Scan for the cell matching the given text and deliver its (X, Y) coordinate at center. 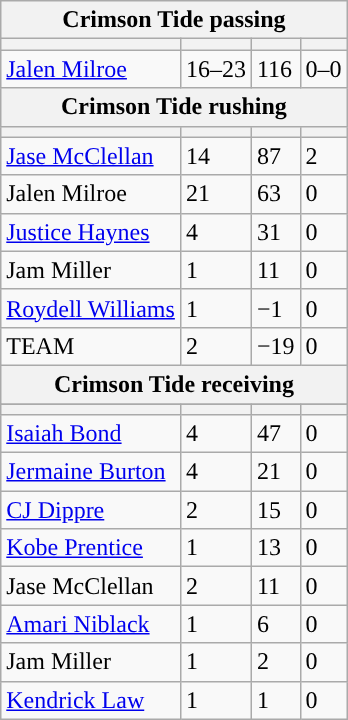
Crimson Tide receiving (174, 384)
14 (216, 156)
13 (276, 548)
63 (276, 194)
Kendrick Law (91, 700)
Roydell Williams (91, 308)
47 (276, 434)
Kobe Prentice (91, 548)
Justice Haynes (91, 232)
Crimson Tide passing (174, 20)
−1 (276, 308)
31 (276, 232)
Amari Niblack (91, 624)
Crimson Tide rushing (174, 107)
−19 (276, 346)
16–23 (216, 69)
Isaiah Bond (91, 434)
Jermaine Burton (91, 472)
15 (276, 510)
0–0 (324, 69)
TEAM (91, 346)
6 (276, 624)
CJ Dippre (91, 510)
87 (276, 156)
116 (276, 69)
